Return the [X, Y] coordinate for the center point of the cell that contains the specified text.  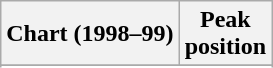
Chart (1998–99) [90, 34]
Peak position [225, 34]
